Detect which cell encompasses the target text, then output its (X, Y) center coordinate. 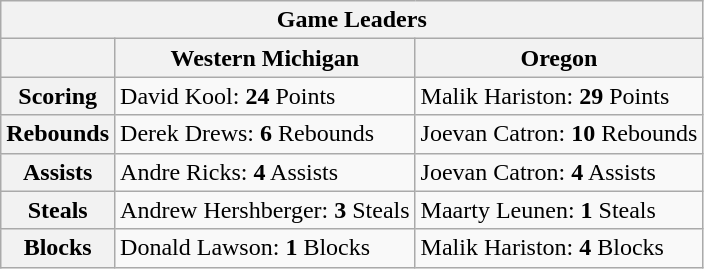
Malik Hariston: 29 Points (559, 96)
Game Leaders (352, 20)
Maarty Leunen: 1 Steals (559, 210)
Assists (58, 172)
Donald Lawson: 1 Blocks (266, 248)
Andrew Hershberger: 3 Steals (266, 210)
Scoring (58, 96)
David Kool: 24 Points (266, 96)
Western Michigan (266, 58)
Joevan Catron: 4 Assists (559, 172)
Joevan Catron: 10 Rebounds (559, 134)
Oregon (559, 58)
Derek Drews: 6 Rebounds (266, 134)
Rebounds (58, 134)
Steals (58, 210)
Andre Ricks: 4 Assists (266, 172)
Blocks (58, 248)
Malik Hariston: 4 Blocks (559, 248)
